Determine the (x, y) coordinate at the center of the cell enclosing the given text.  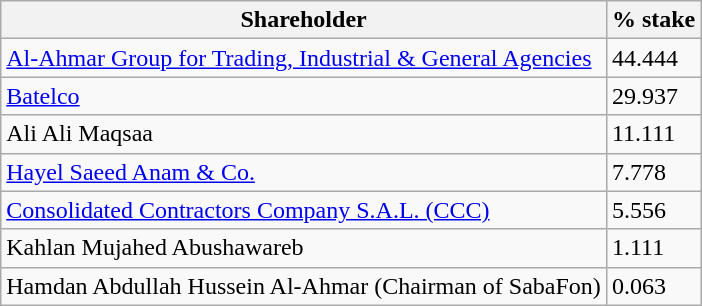
Batelco (304, 96)
Hayel Saeed Anam & Co. (304, 172)
7.778 (653, 172)
1.111 (653, 248)
Al-Ahmar Group for Trading, Industrial & General Agencies (304, 58)
Kahlan Mujahed Abushawareb (304, 248)
44.444 (653, 58)
29.937 (653, 96)
Shareholder (304, 20)
Ali Ali Maqsaa (304, 134)
Hamdan Abdullah Hussein Al-Ahmar (Chairman of SabaFon) (304, 286)
Consolidated Contractors Company S.A.L. (CCC) (304, 210)
11.111 (653, 134)
% stake (653, 20)
0.063 (653, 286)
5.556 (653, 210)
